Determine the [x, y] coordinate at the center of the cell enclosing the given text.  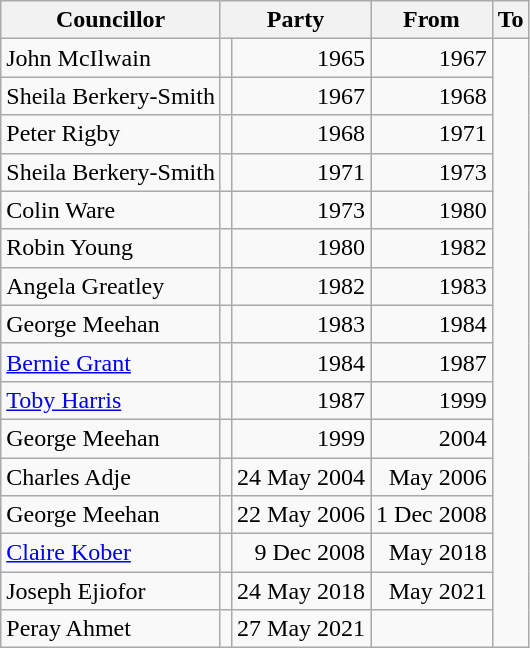
Joseph Ejiofor [111, 591]
22 May 2006 [302, 515]
To [510, 20]
Toby Harris [111, 400]
Angela Greatley [111, 286]
Bernie Grant [111, 362]
Peray Ahmet [111, 629]
John McIlwain [111, 58]
May 2018 [432, 553]
Claire Kober [111, 553]
Robin Young [111, 248]
2004 [432, 438]
Party [295, 20]
9 Dec 2008 [302, 553]
Peter Rigby [111, 134]
Councillor [111, 20]
Charles Adje [111, 477]
27 May 2021 [302, 629]
From [432, 20]
May 2006 [432, 477]
24 May 2004 [302, 477]
24 May 2018 [302, 591]
Colin Ware [111, 210]
1 Dec 2008 [432, 515]
May 2021 [432, 591]
1965 [302, 58]
